Extract the [X, Y] coordinate from the center of the cell holding the provided text.  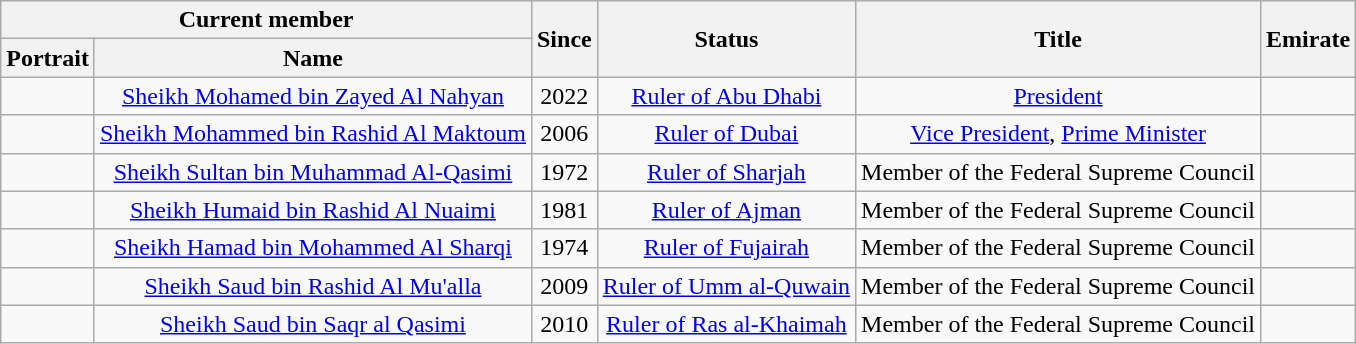
Current member [266, 20]
1972 [564, 172]
Ruler of Umm al-Quwain [726, 286]
Sheikh Sultan bin Muhammad Al-Qasimi [312, 172]
Ruler of Abu Dhabi [726, 96]
Sheikh Saud bin Rashid Al Mu'alla [312, 286]
Emirate [1308, 39]
Sheikh Mohammed bin Rashid Al Maktoum [312, 134]
2009 [564, 286]
Sheikh Mohamed bin Zayed Al Nahyan [312, 96]
1974 [564, 248]
Title [1058, 39]
1981 [564, 210]
Ruler of Sharjah [726, 172]
2022 [564, 96]
Name [312, 58]
Since [564, 39]
Ruler of Ras al-Khaimah [726, 324]
Portrait [48, 58]
Vice President, Prime Minister [1058, 134]
Ruler of Ajman [726, 210]
Ruler of Dubai [726, 134]
Status [726, 39]
Sheikh Saud bin Saqr al Qasimi [312, 324]
Ruler of Fujairah [726, 248]
2010 [564, 324]
2006 [564, 134]
Sheikh Humaid bin Rashid Al Nuaimi [312, 210]
President [1058, 96]
Sheikh Hamad bin Mohammed Al Sharqi [312, 248]
